Identify which cell holds the provided text, then report its [x, y] central coordinate. 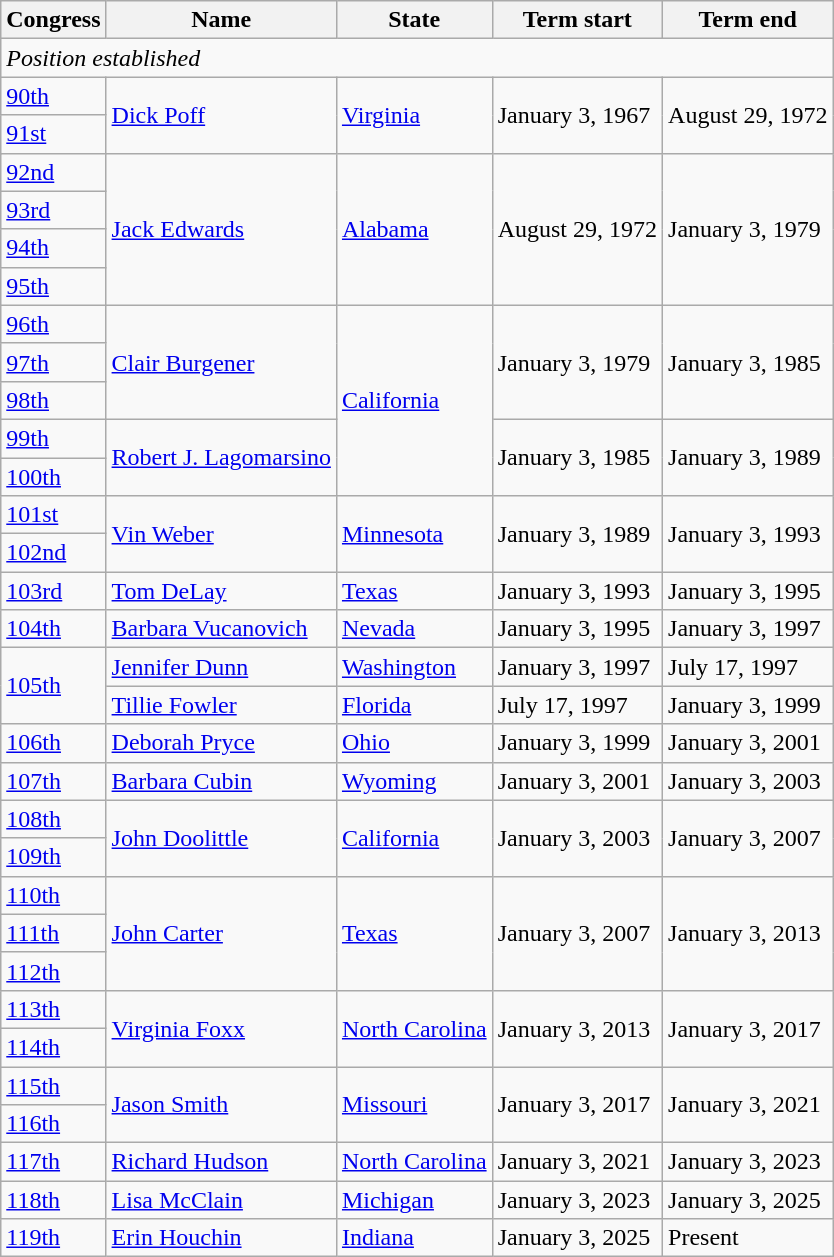
Barbara Vucanovich [221, 629]
Washington [414, 667]
State [414, 20]
97th [54, 362]
117th [54, 1162]
110th [54, 895]
Deborah Pryce [221, 743]
Term end [748, 20]
John Doolittle [221, 838]
106th [54, 743]
Virginia [414, 115]
Barbara Cubin [221, 781]
Tillie Fowler [221, 705]
116th [54, 1124]
114th [54, 1047]
115th [54, 1085]
Richard Hudson [221, 1162]
Alabama [414, 229]
Virginia Foxx [221, 1028]
Minnesota [414, 534]
Present [748, 1238]
105th [54, 686]
90th [54, 96]
101st [54, 515]
107th [54, 781]
Clair Burgener [221, 362]
94th [54, 248]
104th [54, 629]
Erin Houchin [221, 1238]
Position established [417, 58]
93rd [54, 210]
108th [54, 819]
118th [54, 1200]
103rd [54, 591]
Michigan [414, 1200]
Lisa McClain [221, 1200]
102nd [54, 553]
Nevada [414, 629]
96th [54, 324]
John Carter [221, 933]
Wyoming [414, 781]
111th [54, 933]
January 3, 1967 [577, 115]
Robert J. Lagomarsino [221, 457]
119th [54, 1238]
Vin Weber [221, 534]
92nd [54, 172]
Missouri [414, 1104]
Term start [577, 20]
Congress [54, 20]
Dick Poff [221, 115]
91st [54, 134]
100th [54, 477]
95th [54, 286]
Ohio [414, 743]
Tom DeLay [221, 591]
109th [54, 857]
Jack Edwards [221, 229]
Jennifer Dunn [221, 667]
Florida [414, 705]
113th [54, 1009]
Name [221, 20]
99th [54, 438]
98th [54, 400]
Jason Smith [221, 1104]
112th [54, 971]
Indiana [414, 1238]
